For the text-containing cell, return its midpoint in [X, Y] coordinate format. 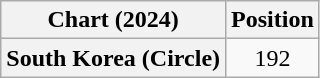
Position [273, 20]
Chart (2024) [114, 20]
192 [273, 58]
South Korea (Circle) [114, 58]
